Capture the cell that displays the provided text and extract its [X, Y] central coordinate. 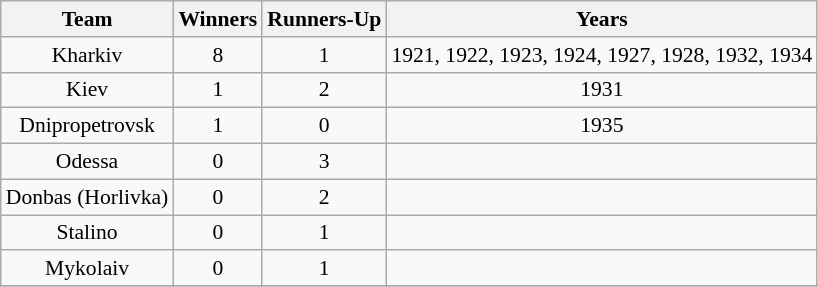
Runners-Up [324, 19]
Years [602, 19]
Winners [218, 19]
3 [324, 162]
Donbas (Horlivka) [88, 197]
Stalino [88, 233]
Dnipropetrovsk [88, 126]
Kiev [88, 90]
1921, 1922, 1923, 1924, 1927, 1928, 1932, 1934 [602, 55]
8 [218, 55]
Odessa [88, 162]
Kharkiv [88, 55]
1931 [602, 90]
Mykolaiv [88, 269]
1935 [602, 126]
Team [88, 19]
